Detect which cell encompasses the target text, then output its [X, Y] center coordinate. 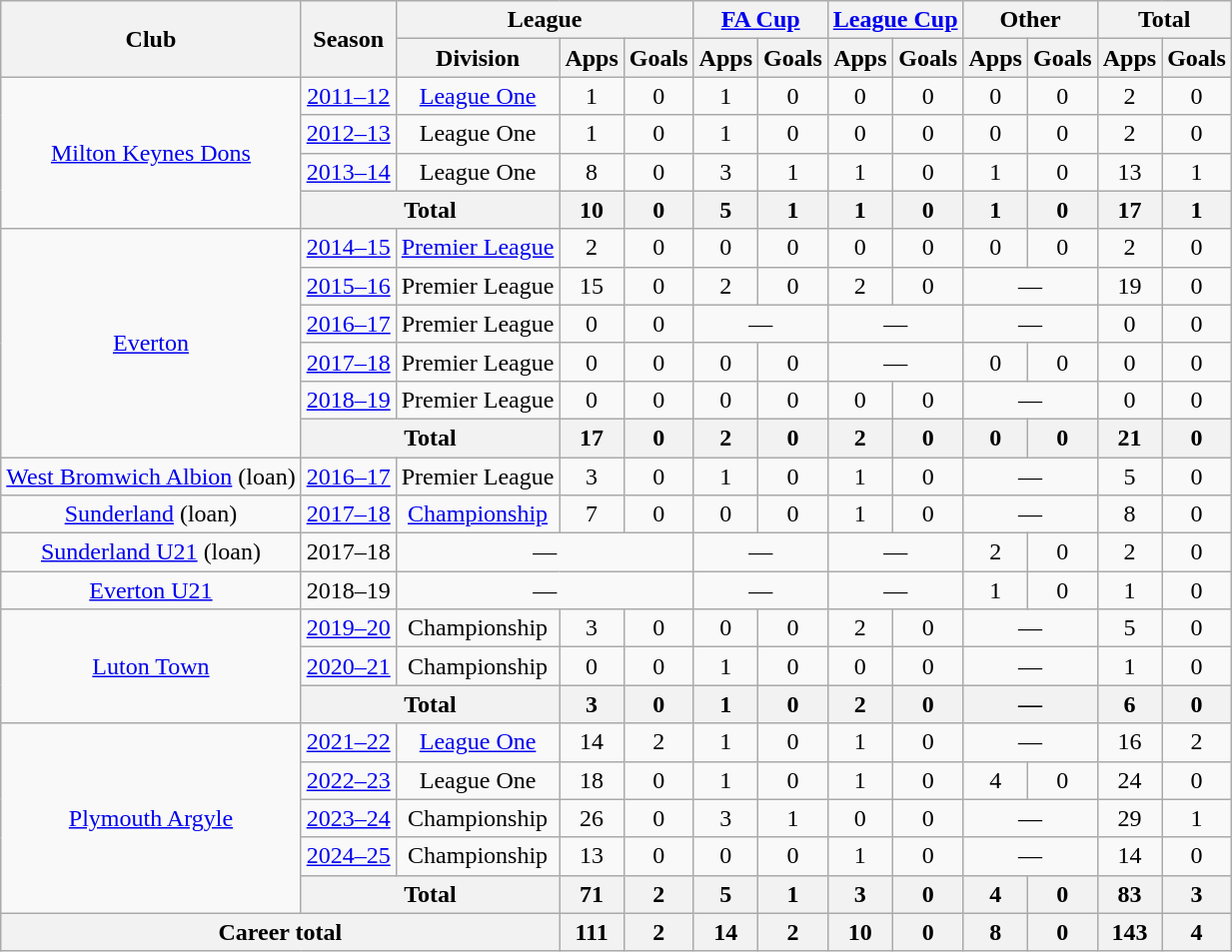
26 [592, 818]
29 [1129, 818]
6 [1129, 704]
West Bromwich Albion (loan) [151, 476]
Sunderland U21 (loan) [151, 552]
71 [592, 894]
2024–25 [348, 856]
2019–20 [348, 628]
2013–14 [348, 172]
83 [1129, 894]
Other [1030, 20]
2012–13 [348, 134]
Everton [151, 343]
Club [151, 39]
2020–21 [348, 666]
2021–22 [348, 742]
Plymouth Argyle [151, 818]
Division [478, 58]
League [545, 20]
24 [1129, 780]
Season [348, 39]
Everton U21 [151, 590]
2014–15 [348, 248]
143 [1129, 932]
15 [592, 286]
Career total [280, 932]
111 [592, 932]
18 [592, 780]
16 [1129, 742]
League Cup [895, 20]
Luton Town [151, 666]
FA Cup [760, 20]
2023–24 [348, 818]
2011–12 [348, 96]
2015–16 [348, 286]
7 [592, 514]
21 [1129, 438]
Sunderland (loan) [151, 514]
2022–23 [348, 780]
Milton Keynes Dons [151, 153]
19 [1129, 286]
